Detect which cell encompasses the target text, then output its [X, Y] center coordinate. 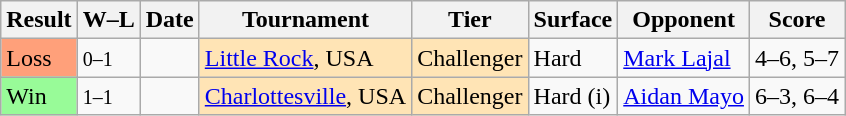
1–1 [108, 96]
Little Rock, USA [305, 58]
Hard (i) [573, 96]
Tier [470, 20]
Hard [573, 58]
Opponent [684, 20]
Mark Lajal [684, 58]
4–6, 5–7 [796, 58]
6–3, 6–4 [796, 96]
Result [39, 20]
0–1 [108, 58]
Charlottesville, USA [305, 96]
Win [39, 96]
Surface [573, 20]
Date [170, 20]
Tournament [305, 20]
Loss [39, 58]
W–L [108, 20]
Aidan Mayo [684, 96]
Score [796, 20]
